Identify which cell holds the provided text, then report its [x, y] central coordinate. 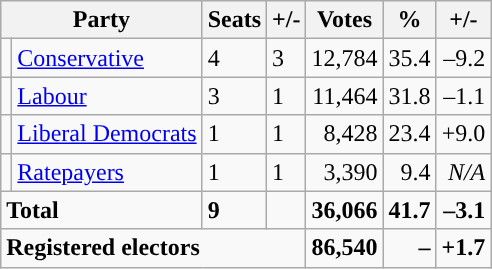
Labour [107, 96]
–1.1 [464, 96]
9.4 [410, 172]
Seats [234, 20]
3,390 [344, 172]
Total [102, 210]
8,428 [344, 134]
4 [234, 58]
9 [234, 210]
–3.1 [464, 210]
N/A [464, 172]
23.4 [410, 134]
Registered electors [154, 248]
31.8 [410, 96]
35.4 [410, 58]
41.7 [410, 210]
36,066 [344, 210]
12,784 [344, 58]
% [410, 20]
Party [102, 20]
+1.7 [464, 248]
Votes [344, 20]
Ratepayers [107, 172]
11,464 [344, 96]
– [410, 248]
Liberal Democrats [107, 134]
–9.2 [464, 58]
86,540 [344, 248]
+9.0 [464, 134]
Conservative [107, 58]
